Extract the (X, Y) coordinate from the center of the cell holding the provided text.  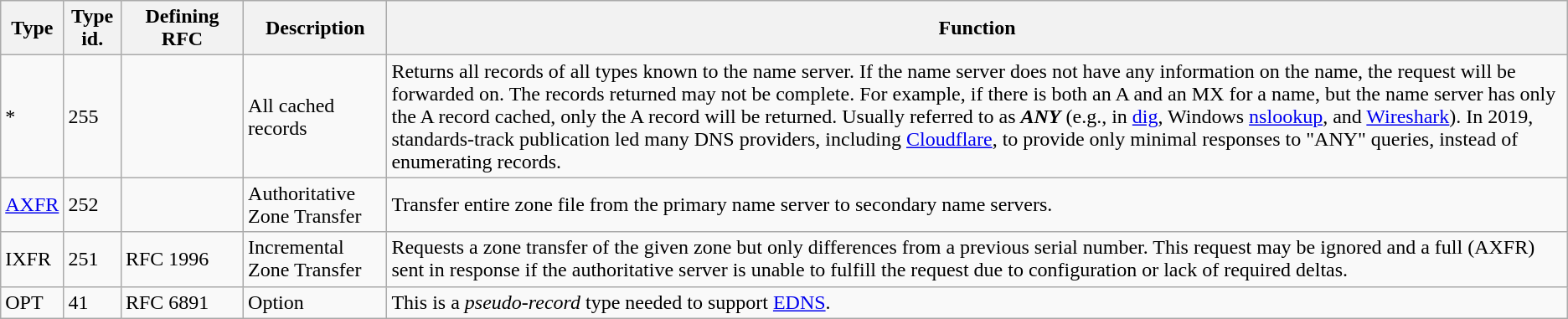
Defining RFC (182, 28)
Type id. (92, 28)
Transfer entire zone file from the primary name server to secondary name servers. (977, 204)
252 (92, 204)
41 (92, 302)
Incremental Zone Transfer (315, 260)
Authoritative Zone Transfer (315, 204)
Option (315, 302)
OPT (32, 302)
AXFR (32, 204)
RFC 1996 (182, 260)
RFC 6891 (182, 302)
IXFR (32, 260)
255 (92, 116)
Function (977, 28)
251 (92, 260)
Type (32, 28)
All cached records (315, 116)
Description (315, 28)
* (32, 116)
This is a pseudo-record type needed to support EDNS. (977, 302)
